Find where the given text appears and provide that cell's center as (x, y) coordinate. 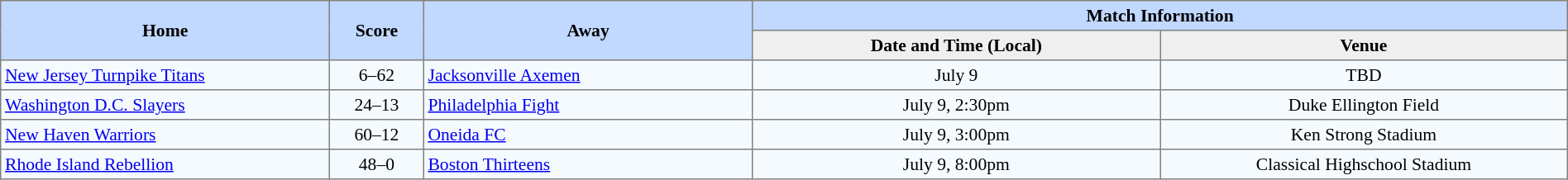
Jacksonville Axemen (588, 75)
6–62 (377, 75)
Date and Time (Local) (956, 45)
Classical Highschool Stadium (1365, 164)
24–13 (377, 105)
Washington D.C. Slayers (165, 105)
Away (588, 31)
July 9, 2:30pm (956, 105)
July 9, 8:00pm (956, 164)
Philadelphia Fight (588, 105)
60–12 (377, 135)
TBD (1365, 75)
New Jersey Turnpike Titans (165, 75)
July 9, 3:00pm (956, 135)
Venue (1365, 45)
Match Information (1159, 16)
48–0 (377, 164)
Home (165, 31)
Score (377, 31)
Boston Thirteens (588, 164)
July 9 (956, 75)
New Haven Warriors (165, 135)
Oneida FC (588, 135)
Rhode Island Rebellion (165, 164)
Duke Ellington Field (1365, 105)
Ken Strong Stadium (1365, 135)
